Find where the given text appears and provide that cell's center as (X, Y) coordinate. 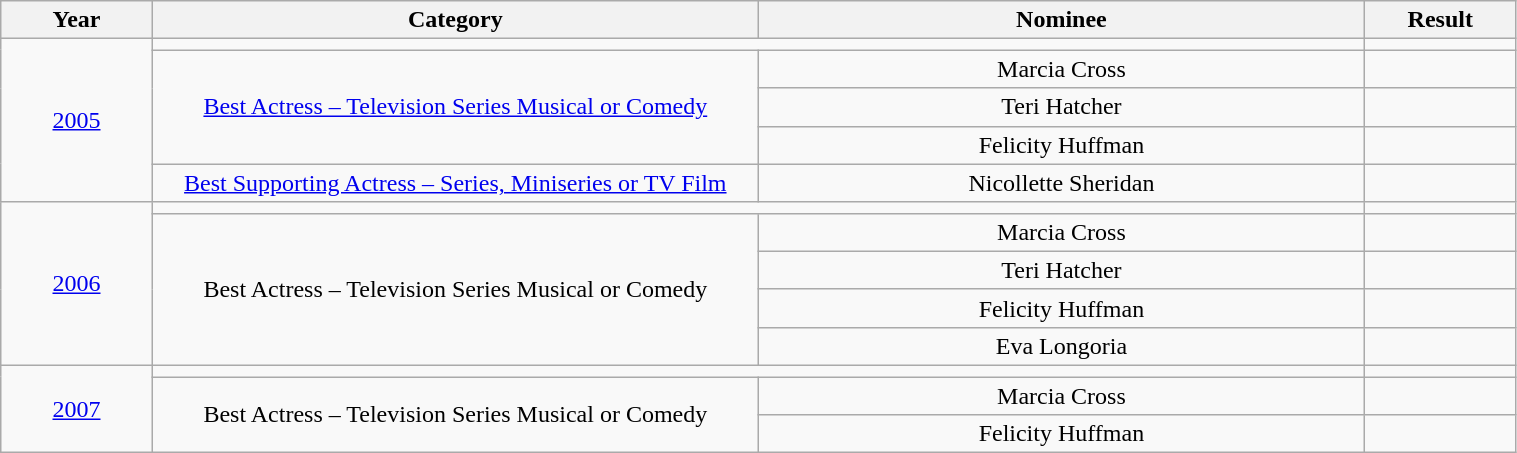
Category (455, 20)
Eva Longoria (1061, 346)
2005 (77, 120)
2007 (77, 408)
2006 (77, 284)
Result (1440, 20)
Year (77, 20)
Nominee (1061, 20)
Nicollette Sheridan (1061, 183)
Best Supporting Actress – Series, Miniseries or TV Film (455, 183)
